Return [X, Y] of the center of cell containing provided text 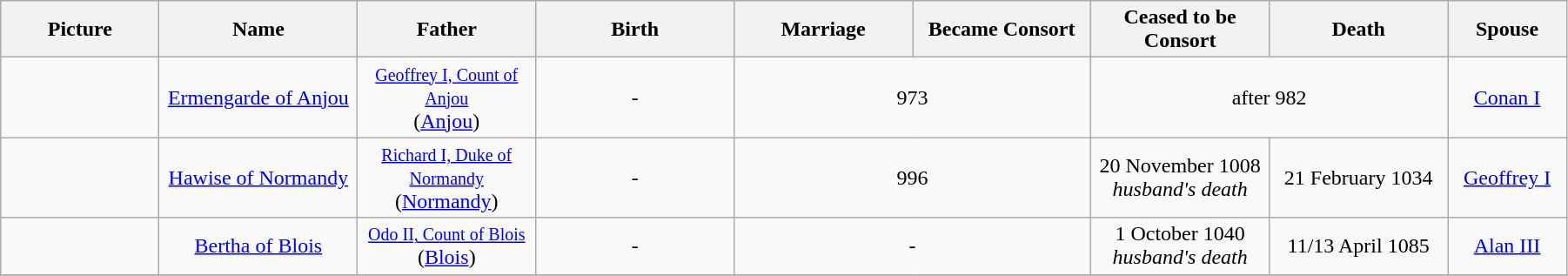
Bertha of Blois [258, 246]
973 [913, 98]
Birth [635, 30]
Father [447, 30]
Richard I, Duke of Normandy (Normandy) [447, 178]
Conan I [1507, 98]
Odo II, Count of Blois (Blois) [447, 246]
Name [258, 30]
Geoffrey I [1507, 178]
Became Consort [1002, 30]
Death [1359, 30]
996 [913, 178]
1 October 1040husband's death [1180, 246]
Spouse [1507, 30]
Hawise of Normandy [258, 178]
Marriage [823, 30]
Ceased to be Consort [1180, 30]
Picture [80, 30]
11/13 April 1085 [1359, 246]
20 November 1008husband's death [1180, 178]
21 February 1034 [1359, 178]
Alan III [1507, 246]
after 982 [1270, 98]
Ermengarde of Anjou [258, 98]
Geoffrey I, Count of Anjou (Anjou) [447, 98]
